Search for the cell housing the specified text and yield its [X, Y] center coordinate. 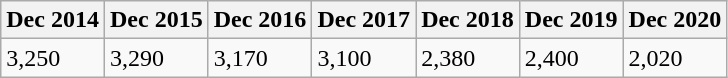
3,100 [364, 58]
2,020 [675, 58]
Dec 2017 [364, 20]
Dec 2015 [156, 20]
3,170 [260, 58]
2,400 [571, 58]
Dec 2016 [260, 20]
Dec 2020 [675, 20]
3,290 [156, 58]
3,250 [53, 58]
2,380 [468, 58]
Dec 2019 [571, 20]
Dec 2018 [468, 20]
Dec 2014 [53, 20]
